Scan for the cell matching the given text and deliver its (X, Y) coordinate at center. 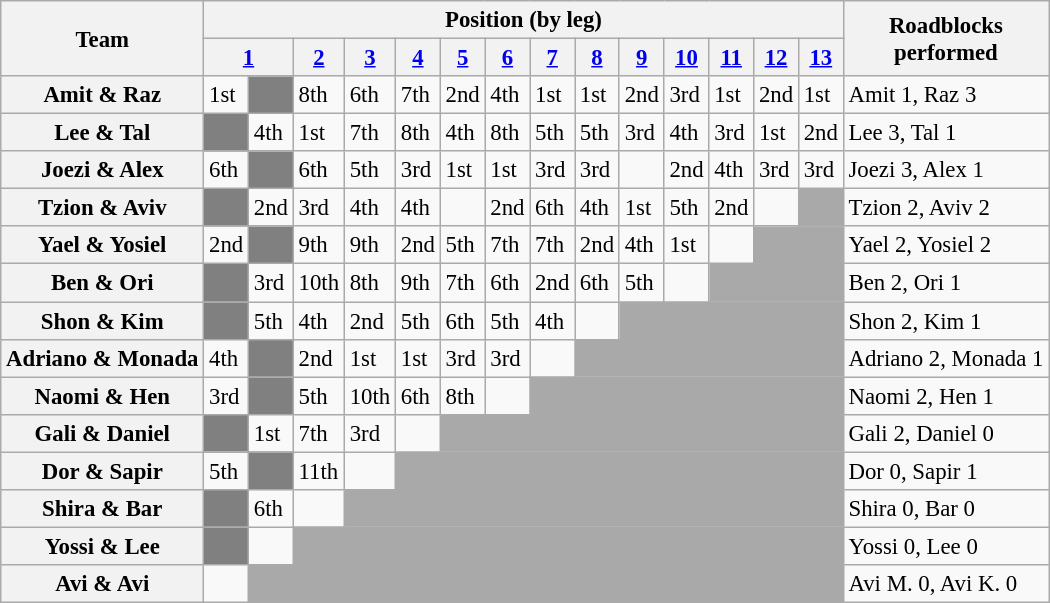
1 (249, 58)
Avi & Avi (102, 584)
9 (642, 58)
Team (102, 38)
8 (598, 58)
Yossi & Lee (102, 546)
Naomi 2, Hen 1 (946, 396)
6 (508, 58)
Dor & Sapir (102, 471)
Lee 3, Tal 1 (946, 133)
Shira 0, Bar 0 (946, 509)
Gali & Daniel (102, 433)
Adriano 2, Monada 1 (946, 358)
Ben & Ori (102, 283)
11 (732, 58)
Position (by leg) (524, 20)
10 (686, 58)
11th (318, 471)
7 (552, 58)
3 (370, 58)
Gali 2, Daniel 0 (946, 433)
Roadblocksperformed (946, 38)
Tzion 2, Aviv 2 (946, 208)
Shira & Bar (102, 509)
13 (820, 58)
Ben 2, Ori 1 (946, 283)
Yossi 0, Lee 0 (946, 546)
2 (318, 58)
Lee & Tal (102, 133)
Shon & Kim (102, 321)
4 (418, 58)
Yael 2, Yosiel 2 (946, 245)
5 (462, 58)
Yael & Yosiel (102, 245)
Shon 2, Kim 1 (946, 321)
Avi M. 0, Avi K. 0 (946, 584)
Amit 1, Raz 3 (946, 95)
Joezi & Alex (102, 170)
Amit & Raz (102, 95)
Dor 0, Sapir 1 (946, 471)
Tzion & Aviv (102, 208)
Adriano & Monada (102, 358)
12 (776, 58)
Naomi & Hen (102, 396)
Joezi 3, Alex 1 (946, 170)
